From the cell containing the given text, extract its center point as (x, y) coordinate. 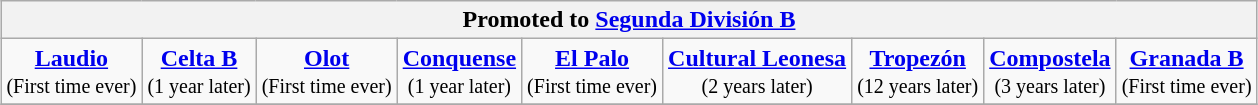
Olot(First time ever) (326, 72)
Granada B(First time ever) (1186, 72)
Conquense(1 year later) (459, 72)
El Palo(First time ever) (592, 72)
Promoted to Segunda División B (629, 20)
Celta B(1 year later) (199, 72)
Compostela(3 years later) (1050, 72)
Laudio(First time ever) (72, 72)
Cultural Leonesa(2 years later) (758, 72)
Tropezón(12 years later) (918, 72)
